Identify which cell holds the provided text, then report its (X, Y) central coordinate. 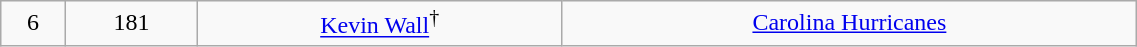
Carolina Hurricanes (850, 24)
181 (131, 24)
6 (34, 24)
Kevin Wall† (380, 24)
